Extract the [x, y] coordinate from the center of the cell holding the provided text.  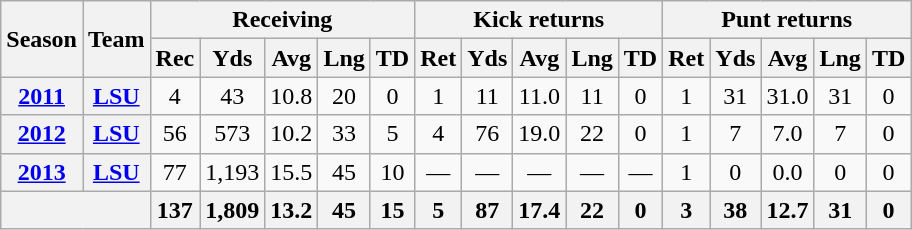
17.4 [540, 210]
3 [686, 210]
137 [175, 210]
10.8 [292, 96]
Team [116, 39]
77 [175, 172]
43 [232, 96]
13.2 [292, 210]
15.5 [292, 172]
573 [232, 134]
10.2 [292, 134]
Season [42, 39]
56 [175, 134]
38 [736, 210]
Punt returns [787, 20]
1,193 [232, 172]
33 [344, 134]
76 [488, 134]
19.0 [540, 134]
0.0 [788, 172]
87 [488, 210]
Receiving [282, 20]
12.7 [788, 210]
2012 [42, 134]
2011 [42, 96]
10 [392, 172]
1,809 [232, 210]
2013 [42, 172]
15 [392, 210]
20 [344, 96]
Kick returns [539, 20]
7.0 [788, 134]
31.0 [788, 96]
Rec [175, 58]
11.0 [540, 96]
